Pinpoint the cell where the given text exists, returning its (x, y) midpoint coordinate. 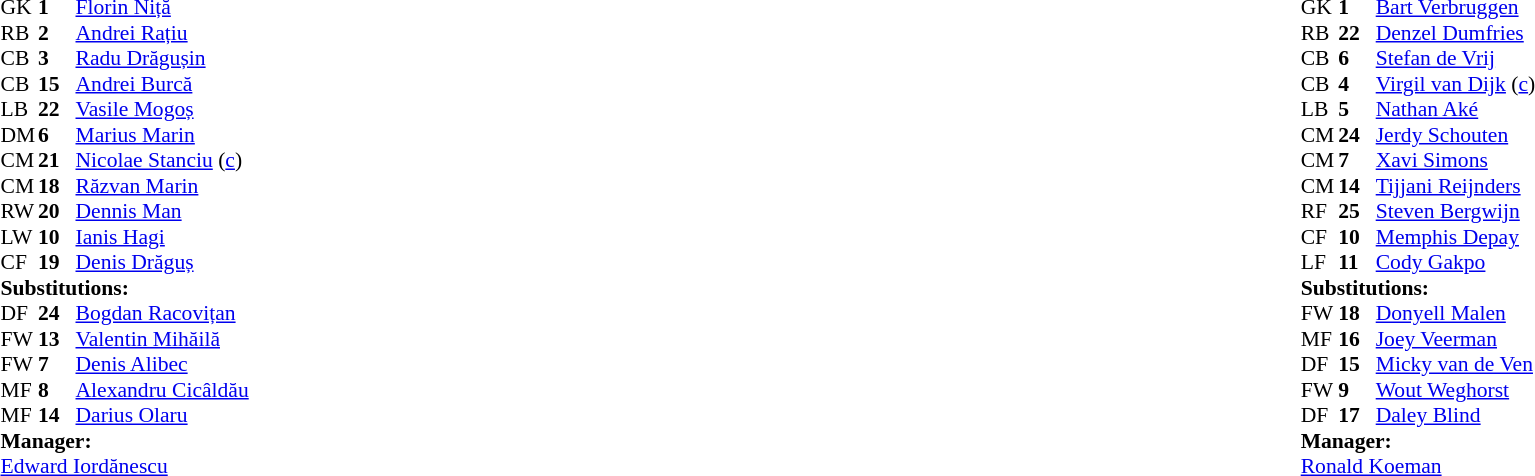
Denis Alibec (162, 365)
9 (1357, 390)
4 (1357, 84)
19 (57, 263)
25 (1357, 211)
17 (1357, 415)
20 (57, 211)
Andrei Rațiu (162, 33)
21 (57, 161)
Valentin Mihăilă (162, 339)
Alexandru Cicâldău (162, 390)
3 (57, 59)
Radu Drăgușin (162, 59)
Andrei Burcă (162, 84)
Manager: (124, 441)
DM (19, 135)
LF (1320, 263)
Substitutions: (124, 288)
Ianis Hagi (162, 237)
Bogdan Racovițan (162, 313)
Denis Drăguș (162, 263)
5 (1357, 109)
8 (57, 390)
16 (1357, 339)
11 (1357, 263)
Dennis Man (162, 211)
13 (57, 339)
Marius Marin (162, 135)
LW (19, 237)
RW (19, 211)
Darius Olaru (162, 415)
Vasile Mogoș (162, 109)
Nicolae Stanciu (c) (162, 161)
Răzvan Marin (162, 186)
2 (57, 33)
RF (1320, 211)
